Detect which cell encompasses the target text, then output its (x, y) center coordinate. 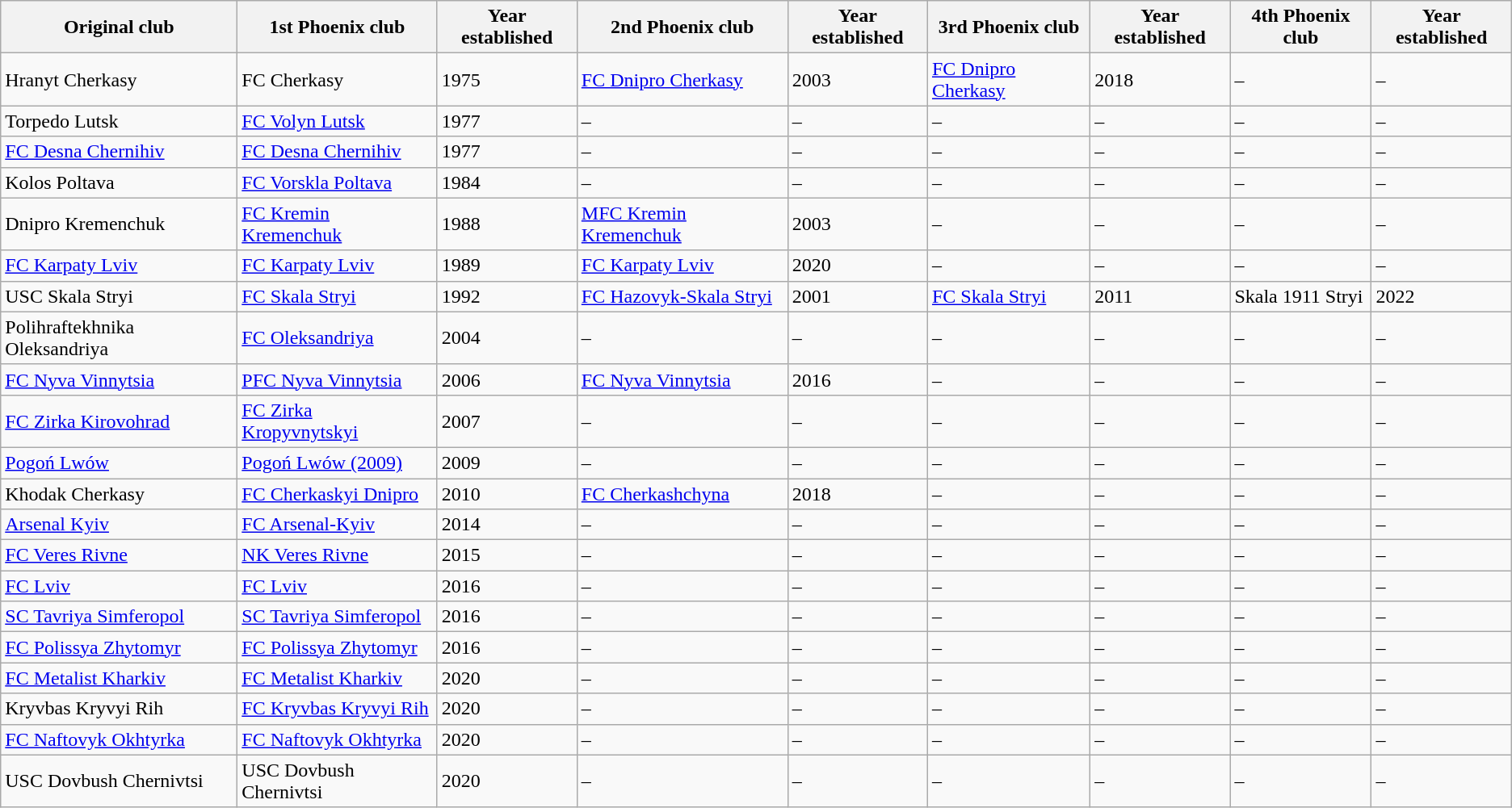
2007 (507, 421)
Kolos Poltava (120, 182)
Pogoń Lwów (120, 463)
FC Arsenal-Kyiv (338, 525)
USC Skala Stryi (120, 296)
3rd Phoenix club (1008, 27)
Arsenal Kyiv (120, 525)
Khodak Cherkasy (120, 493)
1st Phoenix club (338, 27)
2010 (507, 493)
2022 (1441, 296)
FC Volyn Lutsk (338, 121)
PFC Nyva Vinnytsia (338, 379)
FC Kremin Kremenchuk (338, 224)
NK Veres Rivne (338, 555)
FC Zirka Kirovohrad (120, 421)
Kryvbas Kryvyi Rih (120, 709)
2006 (507, 379)
FC Veres Rivne (120, 555)
Original club (120, 27)
4th Phoenix club (1300, 27)
1988 (507, 224)
FC Zirka Kropyvnytskyi (338, 421)
Hranyt Cherkasy (120, 79)
2011 (1160, 296)
Dnipro Kremenchuk (120, 224)
1992 (507, 296)
FC Kryvbas Kryvyi Rih (338, 709)
FC Vorskla Poltava (338, 182)
2001 (858, 296)
Polihraftekhnika Oleksandriya (120, 337)
FC Cherkasy (338, 79)
Pogoń Lwów (2009) (338, 463)
Skala 1911 Stryi (1300, 296)
FC Cherkaskyi Dnipro (338, 493)
2009 (507, 463)
FC Cherkashchyna (682, 493)
1984 (507, 182)
2004 (507, 337)
1975 (507, 79)
1989 (507, 266)
2015 (507, 555)
Torpedo Lutsk (120, 121)
MFC Kremin Kremenchuk (682, 224)
2014 (507, 525)
2nd Phoenix club (682, 27)
FC Oleksandriya (338, 337)
FC Hazovyk-Skala Stryi (682, 296)
